Determine the (X, Y) coordinate at the center of the cell enclosing the given text.  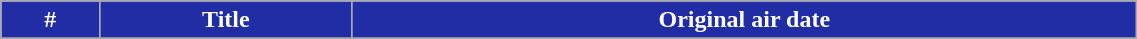
Original air date (744, 20)
Title (226, 20)
# (50, 20)
